Pinpoint the cell where the given text exists, returning its (X, Y) midpoint coordinate. 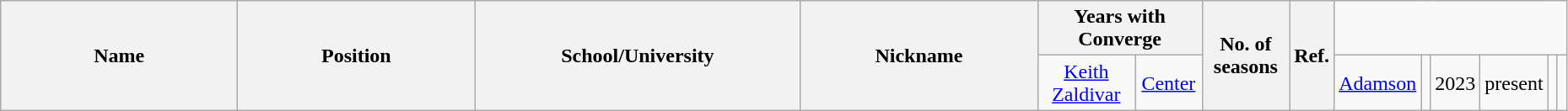
Nickname (919, 55)
Ref. (1312, 55)
School/University (638, 55)
present (1514, 82)
Adamson (1378, 82)
Center (1169, 82)
Years with Converge (1120, 29)
No. of seasons (1246, 55)
2023 (1456, 82)
Keith Zaldivar (1086, 82)
Name (120, 55)
Position (356, 55)
